Detect which cell encompasses the target text, then output its [X, Y] center coordinate. 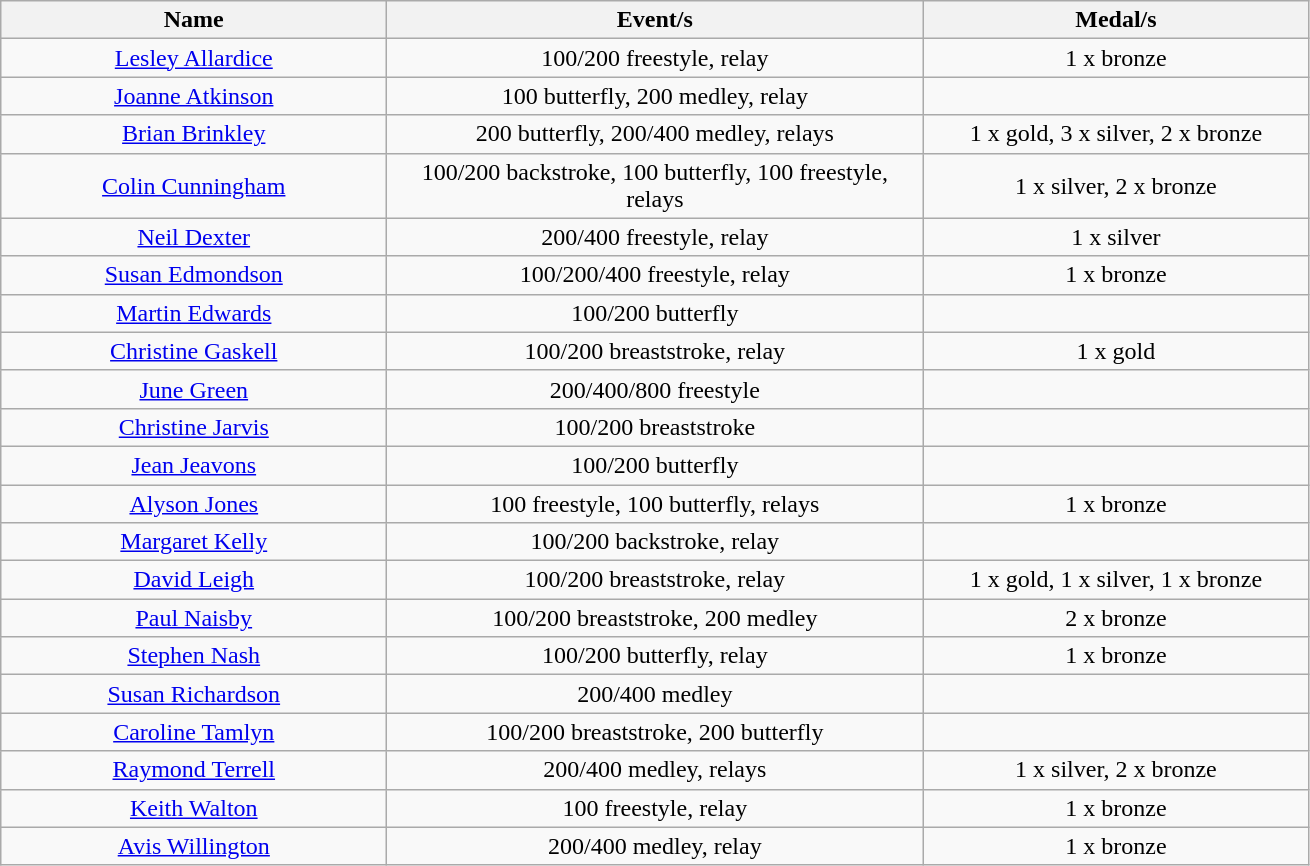
200/400 medley, relay [655, 846]
100/200/400 freestyle, relay [655, 275]
1 x gold, 3 x silver, 2 x bronze [1116, 134]
Name [194, 20]
Avis Willington [194, 846]
1 x silver [1116, 237]
June Green [194, 389]
200 butterfly, 200/400 medley, relays [655, 134]
Susan Richardson [194, 694]
Christine Jarvis [194, 427]
Brian Brinkley [194, 134]
Paul Naisby [194, 618]
David Leigh [194, 580]
100/200 butterfly, relay [655, 656]
Stephen Nash [194, 656]
100/200 freestyle, relay [655, 58]
Lesley Allardice [194, 58]
200/400/800 freestyle [655, 389]
Raymond Terrell [194, 770]
200/400 medley, relays [655, 770]
1 x gold, 1 x silver, 1 x bronze [1116, 580]
Colin Cunningham [194, 186]
Martin Edwards [194, 313]
100/200 breaststroke [655, 427]
100/200 breaststroke, 200 medley [655, 618]
Margaret Kelly [194, 542]
Caroline Tamlyn [194, 732]
100 butterfly, 200 medley, relay [655, 96]
100 freestyle, relay [655, 808]
Jean Jeavons [194, 465]
Medal/s [1116, 20]
100/200 backstroke, relay [655, 542]
1 x gold [1116, 351]
Neil Dexter [194, 237]
Joanne Atkinson [194, 96]
Keith Walton [194, 808]
100/200 breaststroke, 200 butterfly [655, 732]
200/400 freestyle, relay [655, 237]
200/400 medley [655, 694]
100 freestyle, 100 butterfly, relays [655, 503]
Event/s [655, 20]
Susan Edmondson [194, 275]
100/200 backstroke, 100 butterfly, 100 freestyle, relays [655, 186]
Christine Gaskell [194, 351]
Alyson Jones [194, 503]
2 x bronze [1116, 618]
